Output the (x, y) coordinate of the center of the cell containing the given text.  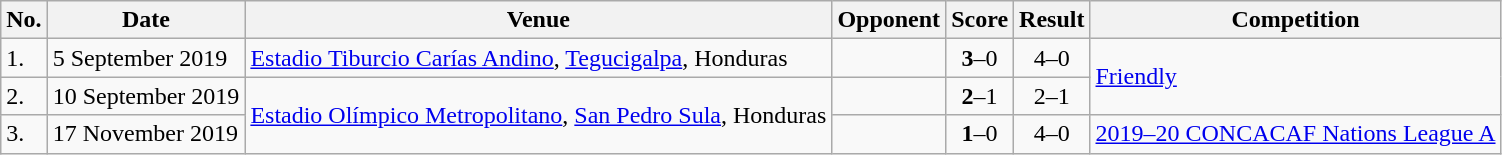
Estadio Olímpico Metropolitano, San Pedro Sula, Honduras (538, 115)
2019–20 CONCACAF Nations League A (1296, 134)
5 September 2019 (146, 58)
3. (24, 134)
Result (1052, 20)
1. (24, 58)
3–0 (980, 58)
1–0 (980, 134)
Friendly (1296, 77)
17 November 2019 (146, 134)
10 September 2019 (146, 96)
No. (24, 20)
Date (146, 20)
Score (980, 20)
Venue (538, 20)
Opponent (889, 20)
Competition (1296, 20)
2. (24, 96)
Estadio Tiburcio Carías Andino, Tegucigalpa, Honduras (538, 58)
